Search for the cell housing the specified text and yield its [X, Y] center coordinate. 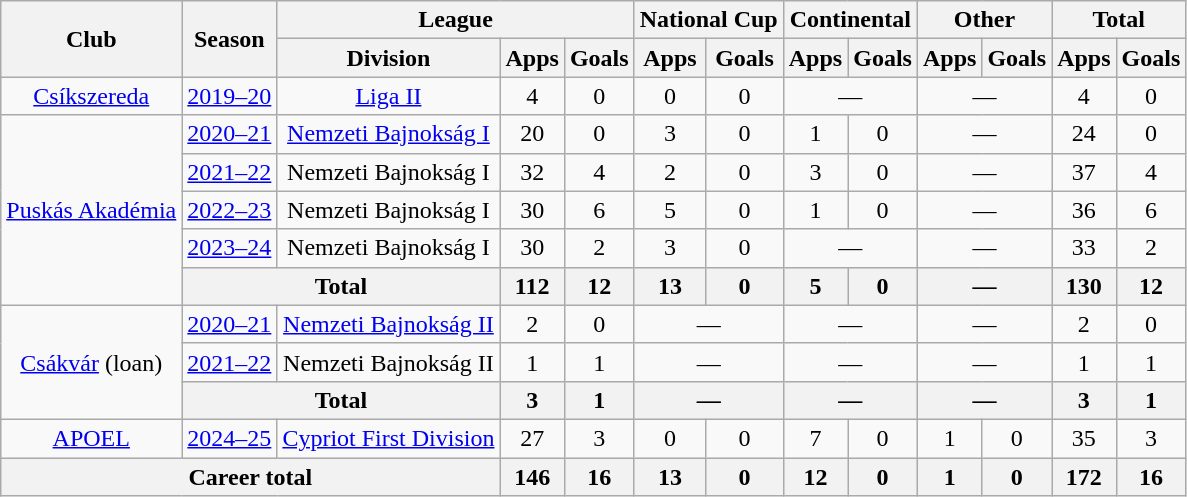
37 [1084, 172]
Division [388, 58]
Club [92, 39]
24 [1084, 134]
Csíkszereda [92, 96]
Liga II [388, 96]
2019–20 [230, 96]
Puskás Akadémia [92, 210]
130 [1084, 286]
Season [230, 39]
36 [1084, 210]
Other [984, 20]
2022–23 [230, 210]
32 [532, 172]
2024–25 [230, 438]
33 [1084, 248]
National Cup [708, 20]
35 [1084, 438]
172 [1084, 477]
2023–24 [230, 248]
20 [532, 134]
146 [532, 477]
League [456, 20]
APOEL [92, 438]
7 [815, 438]
112 [532, 286]
27 [532, 438]
Cypriot First Division [388, 438]
Continental [850, 20]
Csákvár (loan) [92, 362]
Career total [250, 477]
